Pinpoint the cell where the given text exists, returning its [x, y] midpoint coordinate. 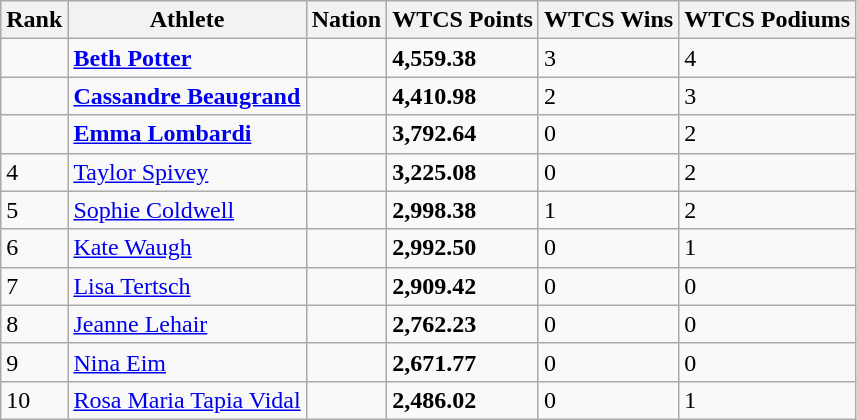
Kate Waugh [187, 248]
Emma Lombardi [187, 134]
4,559.38 [463, 58]
Jeanne Lehair [187, 324]
Rosa Maria Tapia Vidal [187, 400]
3,792.64 [463, 134]
2,992.50 [463, 248]
4,410.98 [463, 96]
5 [34, 210]
7 [34, 286]
Rank [34, 20]
2,671.77 [463, 362]
Beth Potter [187, 58]
Nation [346, 20]
Nina Eim [187, 362]
Sophie Coldwell [187, 210]
2,762.23 [463, 324]
WTCS Podiums [768, 20]
Taylor Spivey [187, 172]
9 [34, 362]
10 [34, 400]
Athlete [187, 20]
3,225.08 [463, 172]
8 [34, 324]
2,486.02 [463, 400]
WTCS Wins [608, 20]
2,998.38 [463, 210]
WTCS Points [463, 20]
Lisa Tertsch [187, 286]
2,909.42 [463, 286]
Cassandre Beaugrand [187, 96]
6 [34, 248]
